Provide the (x, y) coordinate of the cell's center where the given text is located.  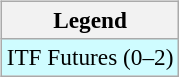
Legend (90, 20)
ITF Futures (0–2) (90, 57)
